Pinpoint the cell where the given text exists, returning its (X, Y) midpoint coordinate. 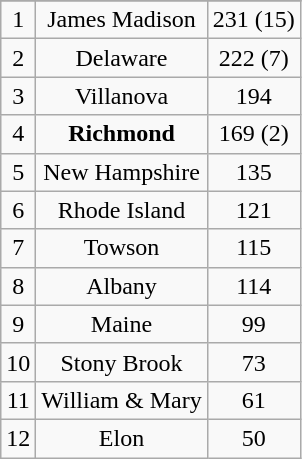
99 (254, 324)
Delaware (122, 58)
Elon (122, 438)
3 (18, 96)
231 (15) (254, 20)
135 (254, 172)
Towson (122, 248)
12 (18, 438)
222 (7) (254, 58)
Rhode Island (122, 210)
5 (18, 172)
121 (254, 210)
9 (18, 324)
Richmond (122, 134)
10 (18, 362)
8 (18, 286)
114 (254, 286)
50 (254, 438)
194 (254, 96)
1 (18, 20)
11 (18, 400)
Villanova (122, 96)
4 (18, 134)
James Madison (122, 20)
Maine (122, 324)
115 (254, 248)
2 (18, 58)
169 (2) (254, 134)
6 (18, 210)
Stony Brook (122, 362)
New Hampshire (122, 172)
7 (18, 248)
Albany (122, 286)
73 (254, 362)
William & Mary (122, 400)
61 (254, 400)
